Scan for the cell matching the given text and deliver its [X, Y] coordinate at center. 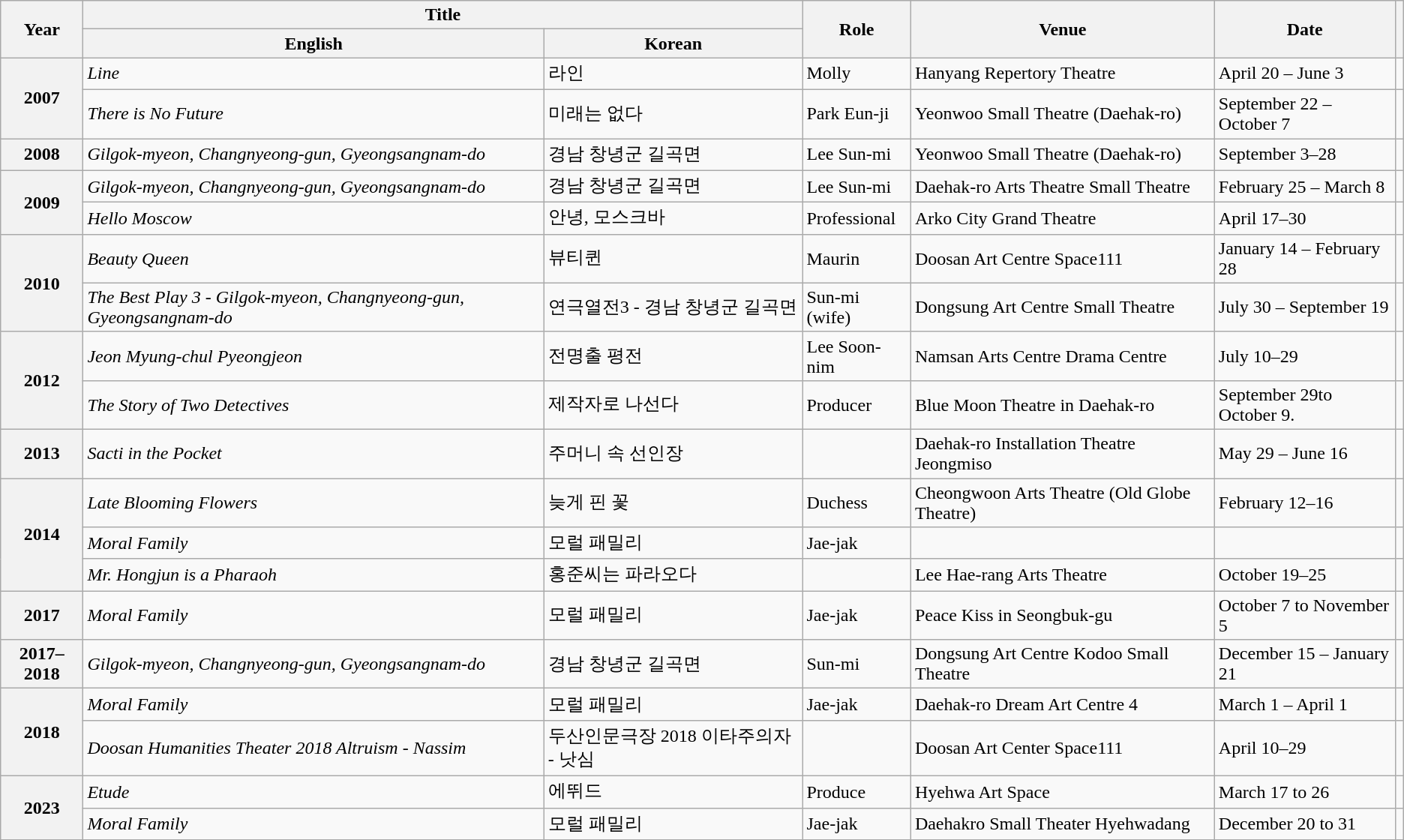
미래는 없다 [673, 114]
Mr. Hongjun is a Pharaoh [313, 574]
Sun-mi [856, 664]
Jeon Myung-chul Pyeongjeon [313, 355]
Daehakro Small Theater Hyehwadang [1062, 823]
Producer [856, 405]
2008 [42, 154]
2017 [42, 615]
There is No Future [313, 114]
Daehak-ro Arts Theatre Small Theatre [1062, 186]
Venue [1062, 29]
안녕, 모스크바 [673, 219]
December 20 to 31 [1305, 823]
April 10–29 [1305, 748]
Year [42, 29]
January 14 – February 28 [1305, 258]
Namsan Arts Centre Drama Centre [1062, 355]
Daehak-ro Installation Theatre Jeongmiso [1062, 453]
October 19–25 [1305, 574]
2007 [42, 98]
Duchess [856, 502]
March 17 to 26 [1305, 792]
Park Eun-ji [856, 114]
Sacti in the Pocket [313, 453]
두산인문극장 2018 이타주의자 - 낫심 [673, 748]
September 22 – October 7 [1305, 114]
늦게 핀 꽃 [673, 502]
2014 [42, 535]
December 15 – January 21 [1305, 664]
2018 [42, 732]
Korean [673, 43]
May 29 – June 16 [1305, 453]
April 17–30 [1305, 219]
Peace Kiss in Seongbuk-gu [1062, 615]
라인 [673, 73]
Lee Hae-rang Arts Theatre [1062, 574]
March 1 – April 1 [1305, 705]
English [313, 43]
Line [313, 73]
Role [856, 29]
2017–2018 [42, 664]
Professional [856, 219]
연극열전3 - 경남 창녕군 길곡면 [673, 307]
Doosan Humanities Theater 2018 Altruism - Nassim [313, 748]
제작자로 나선다 [673, 405]
2009 [42, 202]
Molly [856, 73]
Blue Moon Theatre in Daehak-ro [1062, 405]
July 30 – September 19 [1305, 307]
Maurin [856, 258]
Dongsung Art Centre Kodoo Small Theatre [1062, 664]
Hello Moscow [313, 219]
September 29to October 9. [1305, 405]
Doosan Art Centre Space111 [1062, 258]
Cheongwoon Arts Theatre (Old Globe Theatre) [1062, 502]
September 3–28 [1305, 154]
Produce [856, 792]
Lee Soon-nim [856, 355]
The Story of Two Detectives [313, 405]
Arko City Grand Theatre [1062, 219]
October 7 to November 5 [1305, 615]
Title [442, 15]
Beauty Queen [313, 258]
Etude [313, 792]
Date [1305, 29]
뷰티퀸 [673, 258]
Daehak-ro Dream Art Centre 4 [1062, 705]
Dongsung Art Centre Small Theatre [1062, 307]
2013 [42, 453]
Hanyang Repertory Theatre [1062, 73]
주머니 속 선인장 [673, 453]
April 20 – June 3 [1305, 73]
The Best Play 3 - Gilgok-myeon, Changnyeong-gun, Gyeongsangnam-do [313, 307]
Late Blooming Flowers [313, 502]
2010 [42, 283]
Sun-mi (wife) [856, 307]
2012 [42, 380]
February 12–16 [1305, 502]
2023 [42, 807]
February 25 – March 8 [1305, 186]
Hyehwa Art Space [1062, 792]
Doosan Art Center Space111 [1062, 748]
홍준씨는 파라오다 [673, 574]
July 10–29 [1305, 355]
전명출 평전 [673, 355]
에뛰드 [673, 792]
